Return the [X, Y] coordinate for the center point of the cell that contains the specified text.  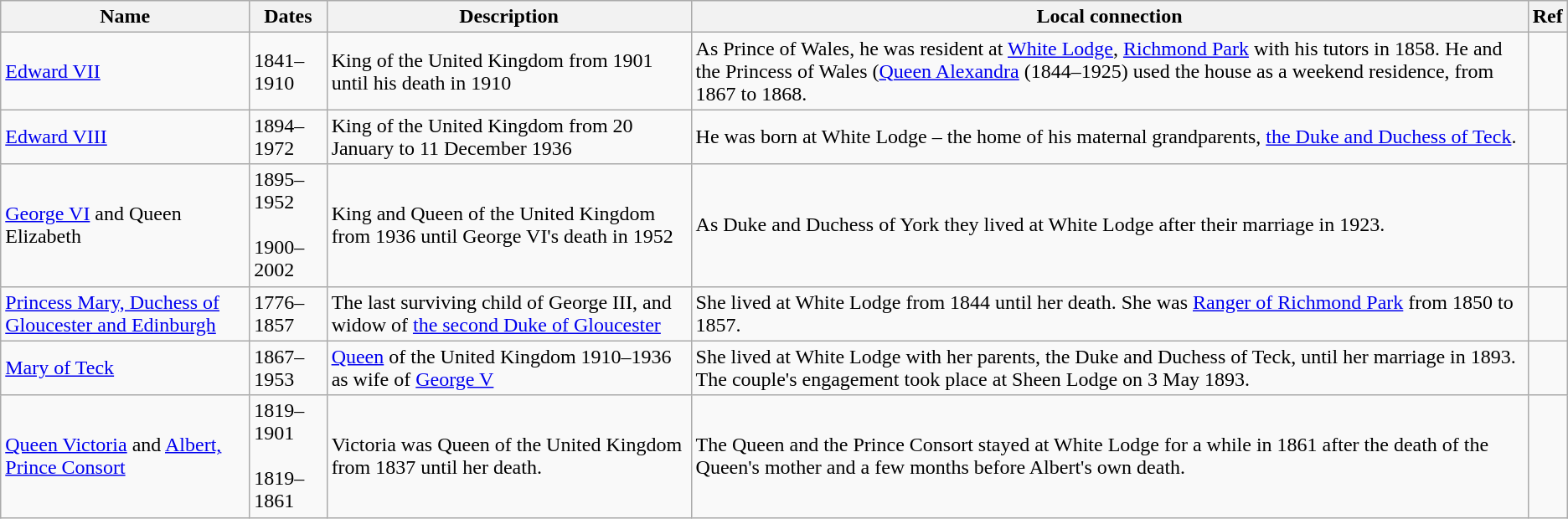
George VI and Queen Elizabeth [126, 225]
Victoria was Queen of the United Kingdom from 1837 until her death. [509, 456]
Edward VIII [126, 137]
King of the United Kingdom from 20 January to 11 December 1936 [509, 137]
Name [126, 17]
1895–19521900–2002 [288, 225]
Dates [288, 17]
1867–1953 [288, 368]
He was born at White Lodge – the home of his maternal grandparents, the Duke and Duchess of Teck. [1109, 137]
Description [509, 17]
King of the United Kingdom from 1901 until his death in 1910 [509, 71]
1819–19011819–1861 [288, 456]
The last surviving child of George III, and widow of the second Duke of Gloucester [509, 313]
Ref [1548, 17]
Mary of Teck [126, 368]
1894–1972 [288, 137]
King and Queen of the United Kingdom from 1936 until George VI's death in 1952 [509, 225]
1841–1910 [288, 71]
1776–1857 [288, 313]
Queen of the United Kingdom 1910–1936 as wife of George V [509, 368]
Queen Victoria and Albert, Prince Consort [126, 456]
Edward VII [126, 71]
Princess Mary, Duchess of Gloucester and Edinburgh [126, 313]
Local connection [1109, 17]
As Duke and Duchess of York they lived at White Lodge after their marriage in 1923. [1109, 225]
She lived at White Lodge from 1844 until her death. She was Ranger of Richmond Park from 1850 to 1857. [1109, 313]
